Output the (x, y) coordinate of the center of the cell containing the given text.  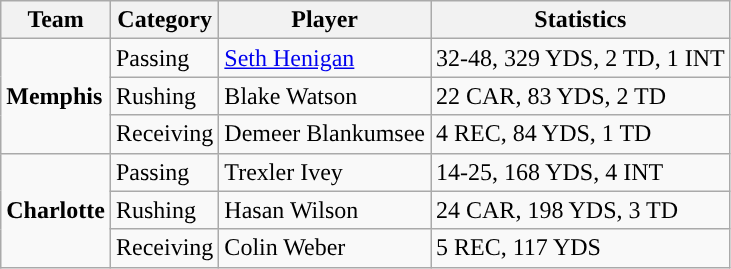
Statistics (580, 20)
Player (325, 20)
Blake Watson (325, 96)
22 CAR, 83 YDS, 2 TD (580, 96)
Team (56, 20)
24 CAR, 198 YDS, 3 TD (580, 210)
4 REC, 84 YDS, 1 TD (580, 134)
Seth Henigan (325, 58)
Demeer Blankumsee (325, 134)
Category (164, 20)
14-25, 168 YDS, 4 INT (580, 172)
Hasan Wilson (325, 210)
32-48, 329 YDS, 2 TD, 1 INT (580, 58)
Memphis (56, 96)
Colin Weber (325, 248)
Charlotte (56, 210)
5 REC, 117 YDS (580, 248)
Trexler Ivey (325, 172)
